Search for the cell housing the specified text and yield its (x, y) center coordinate. 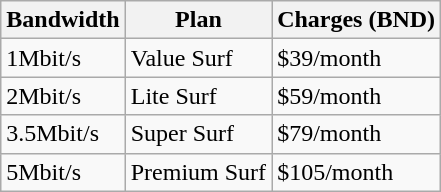
Charges (BND) (356, 20)
$39/month (356, 58)
Super Surf (198, 134)
Bandwidth (63, 20)
Premium Surf (198, 172)
1Mbit/s (63, 58)
5Mbit/s (63, 172)
3.5Mbit/s (63, 134)
2Mbit/s (63, 96)
Value Surf (198, 58)
Plan (198, 20)
$79/month (356, 134)
Lite Surf (198, 96)
$59/month (356, 96)
$105/month (356, 172)
